Extract the (X, Y) coordinate from the center of the cell holding the provided text.  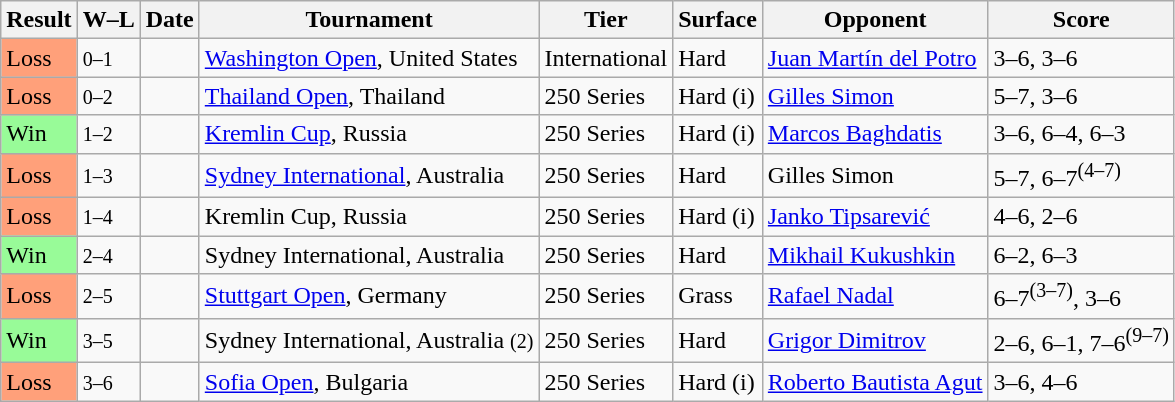
Rafael Nadal (875, 296)
Washington Open, United States (369, 58)
Roberto Bautista Agut (875, 382)
3–6, 3–6 (1081, 58)
Juan Martín del Potro (875, 58)
Sofia Open, Bulgaria (369, 382)
Surface (718, 20)
Grigor Dimitrov (875, 340)
3–6, 4–6 (1081, 382)
Stuttgart Open, Germany (369, 296)
2–5 (108, 296)
0–2 (108, 96)
3–6, 6–4, 6–3 (1081, 134)
4–6, 2–6 (1081, 217)
2–4 (108, 255)
Thailand Open, Thailand (369, 96)
3–6 (108, 382)
Score (1081, 20)
6–7(3–7), 3–6 (1081, 296)
2–6, 6–1, 7–6(9–7) (1081, 340)
1–3 (108, 176)
Mikhail Kukushkin (875, 255)
Tournament (369, 20)
5–7, 3–6 (1081, 96)
3–5 (108, 340)
Date (170, 20)
Opponent (875, 20)
W–L (108, 20)
International (606, 58)
1–2 (108, 134)
Result (39, 20)
0–1 (108, 58)
Grass (718, 296)
Sydney International, Australia (2) (369, 340)
5–7, 6–7(4–7) (1081, 176)
Janko Tipsarević (875, 217)
Marcos Baghdatis (875, 134)
1–4 (108, 217)
6–2, 6–3 (1081, 255)
Tier (606, 20)
